Find where the given text appears and provide that cell's center as (X, Y) coordinate. 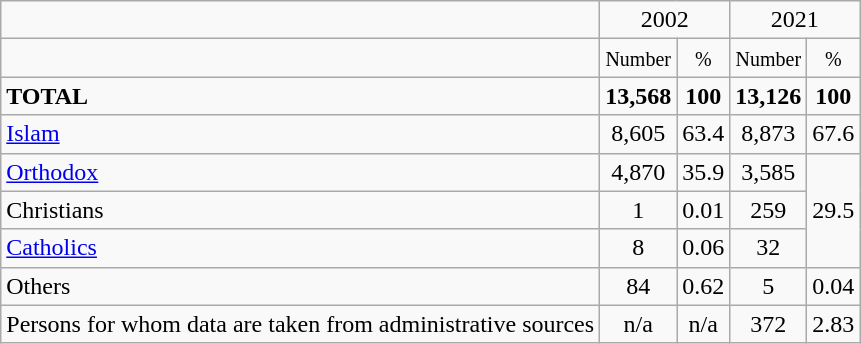
2002 (665, 20)
3,585 (768, 172)
Christians (300, 210)
TOTAL (300, 96)
8,605 (638, 134)
259 (768, 210)
4,870 (638, 172)
32 (768, 248)
Islam (300, 134)
8,873 (768, 134)
2.83 (834, 324)
8 (638, 248)
Orthodox (300, 172)
0.06 (704, 248)
Others (300, 286)
372 (768, 324)
29.5 (834, 210)
Persons for whom data are taken from administrative sources (300, 324)
0.62 (704, 286)
13,568 (638, 96)
0.04 (834, 286)
35.9 (704, 172)
63.4 (704, 134)
84 (638, 286)
13,126 (768, 96)
67.6 (834, 134)
Catholics (300, 248)
0.01 (704, 210)
5 (768, 286)
2021 (795, 20)
1 (638, 210)
